Scan for the cell matching the given text and deliver its (X, Y) coordinate at center. 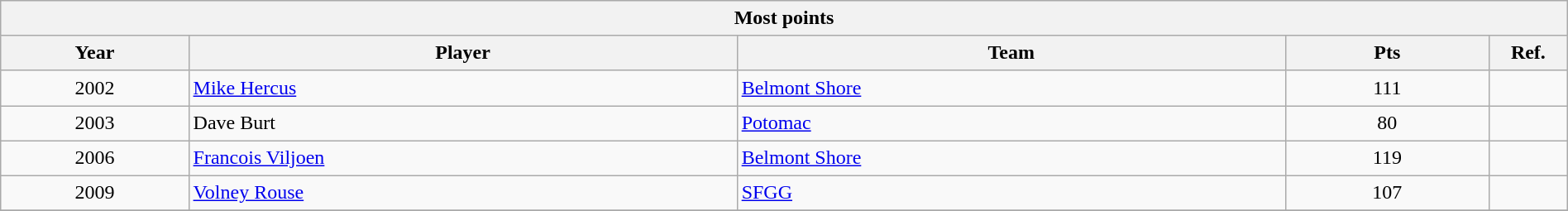
Ref. (1528, 53)
119 (1387, 158)
Most points (784, 18)
Player (463, 53)
80 (1387, 123)
111 (1387, 88)
Potomac (1011, 123)
Francois Viljoen (463, 158)
SFGG (1011, 193)
2003 (94, 123)
2006 (94, 158)
107 (1387, 193)
Year (94, 53)
2009 (94, 193)
Dave Burt (463, 123)
Mike Hercus (463, 88)
Team (1011, 53)
Volney Rouse (463, 193)
2002 (94, 88)
Pts (1387, 53)
